Provide the [X, Y] coordinate of the cell's center where the given text is located.  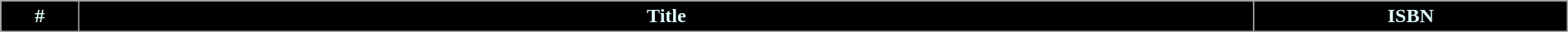
# [40, 16]
ISBN [1411, 16]
Title [667, 16]
